Find where the given text appears and provide that cell's center as [x, y] coordinate. 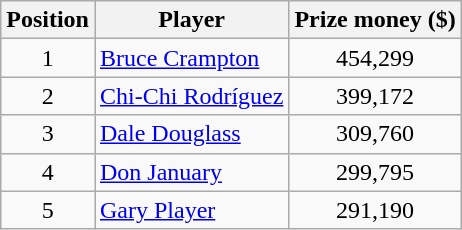
Prize money ($) [375, 20]
5 [48, 210]
Don January [191, 172]
299,795 [375, 172]
291,190 [375, 210]
Chi-Chi Rodríguez [191, 96]
Dale Douglass [191, 134]
4 [48, 172]
454,299 [375, 58]
Bruce Crampton [191, 58]
1 [48, 58]
309,760 [375, 134]
Player [191, 20]
Position [48, 20]
Gary Player [191, 210]
2 [48, 96]
399,172 [375, 96]
3 [48, 134]
